Capture the cell that displays the provided text and extract its (X, Y) central coordinate. 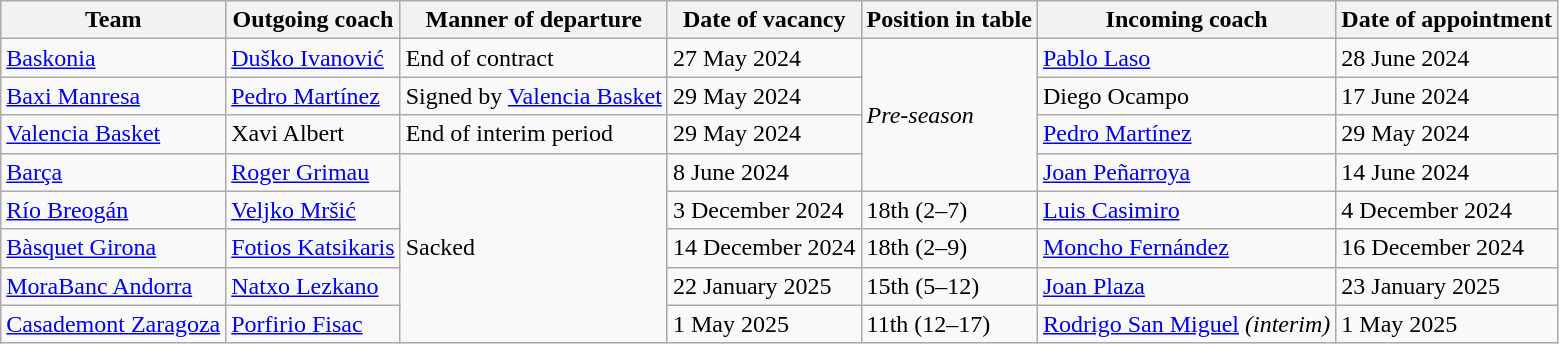
4 December 2024 (1447, 210)
3 December 2024 (764, 210)
Sacked (534, 248)
18th (2–9) (949, 248)
Valencia Basket (114, 134)
Pablo Laso (1186, 58)
18th (2–7) (949, 210)
Joan Plaza (1186, 286)
End of contract (534, 58)
14 December 2024 (764, 248)
Rodrigo San Miguel (interim) (1186, 324)
Position in table (949, 20)
22 January 2025 (764, 286)
Signed by Valencia Basket (534, 96)
Duško Ivanović (313, 58)
Manner of departure (534, 20)
End of interim period (534, 134)
23 January 2025 (1447, 286)
Roger Grimau (313, 172)
Date of vacancy (764, 20)
Casademont Zaragoza (114, 324)
11th (12–17) (949, 324)
Xavi Albert (313, 134)
Barça (114, 172)
Moncho Fernández (1186, 248)
Natxo Lezkano (313, 286)
14 June 2024 (1447, 172)
Río Breogán (114, 210)
MoraBanc Andorra (114, 286)
28 June 2024 (1447, 58)
16 December 2024 (1447, 248)
Joan Peñarroya (1186, 172)
Bàsquet Girona (114, 248)
Diego Ocampo (1186, 96)
Incoming coach (1186, 20)
Porfirio Fisac (313, 324)
Pre-season (949, 115)
15th (5–12) (949, 286)
27 May 2024 (764, 58)
Team (114, 20)
Outgoing coach (313, 20)
Fotios Katsikaris (313, 248)
Baxi Manresa (114, 96)
Luis Casimiro (1186, 210)
Date of appointment (1447, 20)
Veljko Mršić (313, 210)
Baskonia (114, 58)
8 June 2024 (764, 172)
17 June 2024 (1447, 96)
